Search for the cell housing the specified text and yield its (x, y) center coordinate. 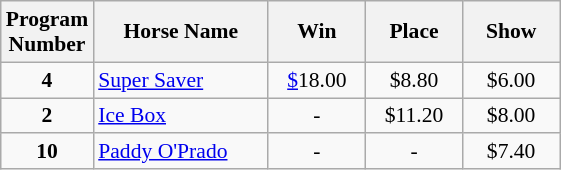
Super Saver (180, 80)
Place (414, 32)
ProgramNumber (47, 32)
$6.00 (512, 80)
$8.80 (414, 80)
2 (47, 116)
$18.00 (316, 80)
Paddy O'Prado (180, 152)
Win (316, 32)
Ice Box (180, 116)
$7.40 (512, 152)
4 (47, 80)
$11.20 (414, 116)
$8.00 (512, 116)
10 (47, 152)
Show (512, 32)
Horse Name (180, 32)
